Determine the [x, y] coordinate at the center of the cell enclosing the given text.  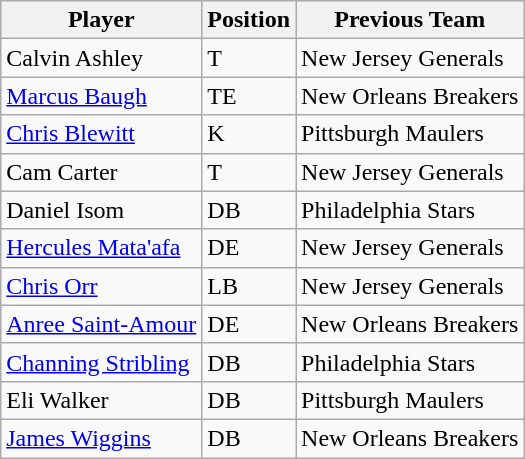
TE [249, 96]
LB [249, 286]
Eli Walker [102, 400]
Channing Stribling [102, 362]
Hercules Mata'afa [102, 248]
K [249, 134]
Previous Team [410, 20]
Chris Orr [102, 286]
Cam Carter [102, 172]
Daniel Isom [102, 210]
Marcus Baugh [102, 96]
Calvin Ashley [102, 58]
Player [102, 20]
Position [249, 20]
James Wiggins [102, 438]
Chris Blewitt [102, 134]
Anree Saint-Amour [102, 324]
